Return the (X, Y) coordinate for the center point of the cell that contains the specified text.  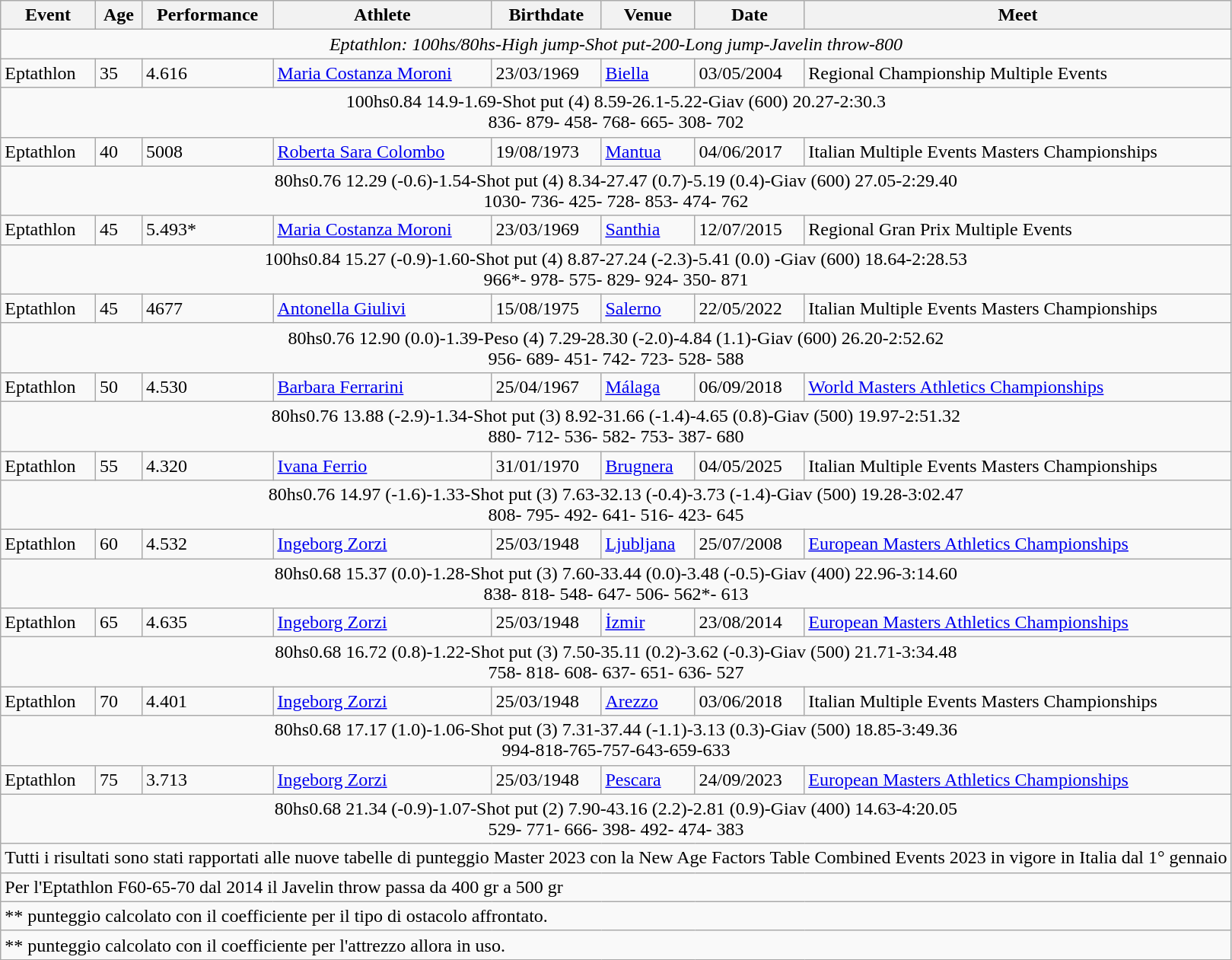
22/05/2022 (750, 308)
50 (119, 387)
100hs0.84 15.27 (-0.9)-1.60-Shot put (4) 8.87-27.24 (-2.3)-5.41 (0.0) -Giav (600) 18.64-2:28.53966*- 978- 575- 829- 924- 350- 871 (616, 270)
5.493* (207, 230)
Regional Championship Multiple Events (1018, 73)
80hs0.68 21.34 (-0.9)-1.07-Shot put (2) 7.90-43.16 (2.2)-2.81 (0.9)-Giav (400) 14.63-4:20.05529- 771- 666- 398- 492- 474- 383 (616, 819)
4677 (207, 308)
World Masters Athletics Championships (1018, 387)
Eptathlon: 100hs/80hs-High jump-Shot put-200-Long jump-Javelin throw-800 (616, 44)
** punteggio calcolato con il coefficiente per l'attrezzo allora in uso. (616, 945)
19/08/1973 (546, 151)
80hs0.76 14.97 (-1.6)-1.33-Shot put (3) 7.63-32.13 (-0.4)-3.73 (-1.4)-Giav (500) 19.28-3:02.47808- 795- 492- 641- 516- 423- 645 (616, 506)
Málaga (648, 387)
İzmir (648, 623)
4.530 (207, 387)
Brugnera (648, 465)
Barbara Ferrarini (382, 387)
** punteggio calcolato con il coefficiente per il tipo di ostacolo affrontato. (616, 916)
23/08/2014 (750, 623)
Event (49, 15)
Santhia (648, 230)
06/09/2018 (750, 387)
Antonella Giulivi (382, 308)
31/01/1970 (546, 465)
4.532 (207, 544)
80hs0.76 12.90 (0.0)-1.39-Peso (4) 7.29-28.30 (-2.0)-4.84 (1.1)-Giav (600) 26.20-2:52.62956- 689- 451- 742- 723- 528- 588 (616, 347)
Age (119, 15)
Ivana Ferrio (382, 465)
Ljubljana (648, 544)
Biella (648, 73)
Roberta Sara Colombo (382, 151)
60 (119, 544)
Arezzo (648, 701)
24/09/2023 (750, 780)
75 (119, 780)
80hs0.68 16.72 (0.8)-1.22-Shot put (3) 7.50-35.11 (0.2)-3.62 (-0.3)-Giav (500) 21.71-3:34.48758- 818- 608- 637- 651- 636- 527 (616, 662)
Venue (648, 15)
80hs0.76 13.88 (-2.9)-1.34-Shot put (3) 8.92-31.66 (-1.4)-4.65 (0.8)-Giav (500) 19.97-2:51.32880- 712- 536- 582- 753- 387- 680 (616, 426)
12/07/2015 (750, 230)
5008 (207, 151)
4.320 (207, 465)
Mantua (648, 151)
Meet (1018, 15)
55 (119, 465)
100hs0.84 14.9-1.69-Shot put (4) 8.59-26.1-5.22-Giav (600) 20.27-2:30.3836- 879- 458- 768- 665- 308- 702 (616, 113)
4.401 (207, 701)
Athlete (382, 15)
80hs0.76 12.29 (-0.6)-1.54-Shot put (4) 8.34-27.47 (0.7)-5.19 (0.4)-Giav (600) 27.05-2:29.401030- 736- 425- 728- 853- 474- 762 (616, 190)
04/06/2017 (750, 151)
3.713 (207, 780)
Salerno (648, 308)
4.635 (207, 623)
65 (119, 623)
15/08/1975 (546, 308)
Date (750, 15)
03/05/2004 (750, 73)
80hs0.68 15.37 (0.0)-1.28-Shot put (3) 7.60-33.44 (0.0)-3.48 (-0.5)-Giav (400) 22.96-3:14.60838- 818- 548- 647- 506- 562*- 613 (616, 583)
03/06/2018 (750, 701)
25/07/2008 (750, 544)
Performance (207, 15)
04/05/2025 (750, 465)
4.616 (207, 73)
Pescara (648, 780)
Regional Gran Prix Multiple Events (1018, 230)
35 (119, 73)
Birthdate (546, 15)
40 (119, 151)
80hs0.68 17.17 (1.0)-1.06-Shot put (3) 7.31-37.44 (-1.1)-3.13 (0.3)-Giav (500) 18.85-3:49.36994-818-765-757-643-659-633 (616, 740)
Per l'Eptathlon F60-65-70 dal 2014 il Javelin throw passa da 400 gr a 500 gr (616, 887)
25/04/1967 (546, 387)
70 (119, 701)
